Scan for the cell matching the given text and deliver its (x, y) coordinate at center. 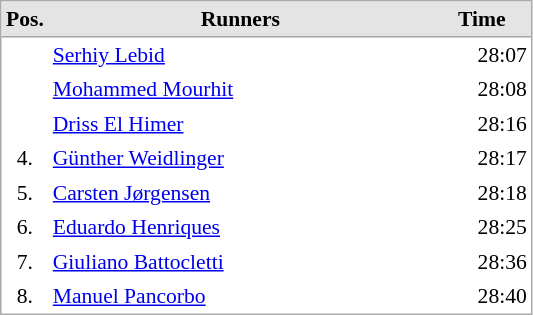
Time (482, 20)
6. (26, 227)
28:17 (482, 158)
7. (26, 261)
28:07 (482, 55)
Giuliano Battocletti (240, 261)
Günther Weidlinger (240, 158)
Carsten Jørgensen (240, 193)
Runners (240, 20)
28:25 (482, 227)
Serhiy Lebid (240, 55)
28:18 (482, 193)
Pos. (26, 20)
Eduardo Henriques (240, 227)
Driss El Himer (240, 123)
28:36 (482, 261)
28:40 (482, 296)
28:16 (482, 123)
Mohammed Mourhit (240, 89)
28:08 (482, 89)
Manuel Pancorbo (240, 296)
4. (26, 158)
8. (26, 296)
5. (26, 193)
